For the text-containing cell, return its midpoint in [x, y] coordinate format. 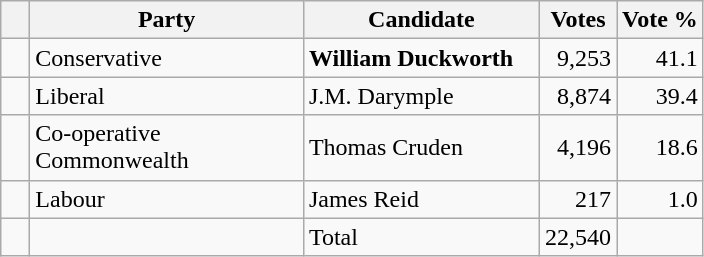
Votes [578, 20]
217 [578, 199]
Vote % [660, 20]
Total [421, 237]
9,253 [578, 58]
Candidate [421, 20]
41.1 [660, 58]
Co-operative Commonwealth [167, 148]
18.6 [660, 148]
Party [167, 20]
4,196 [578, 148]
William Duckworth [421, 58]
Liberal [167, 96]
J.M. Darymple [421, 96]
39.4 [660, 96]
Thomas Cruden [421, 148]
8,874 [578, 96]
1.0 [660, 199]
Labour [167, 199]
James Reid [421, 199]
22,540 [578, 237]
Conservative [167, 58]
